Identify which cell holds the provided text, then report its (x, y) central coordinate. 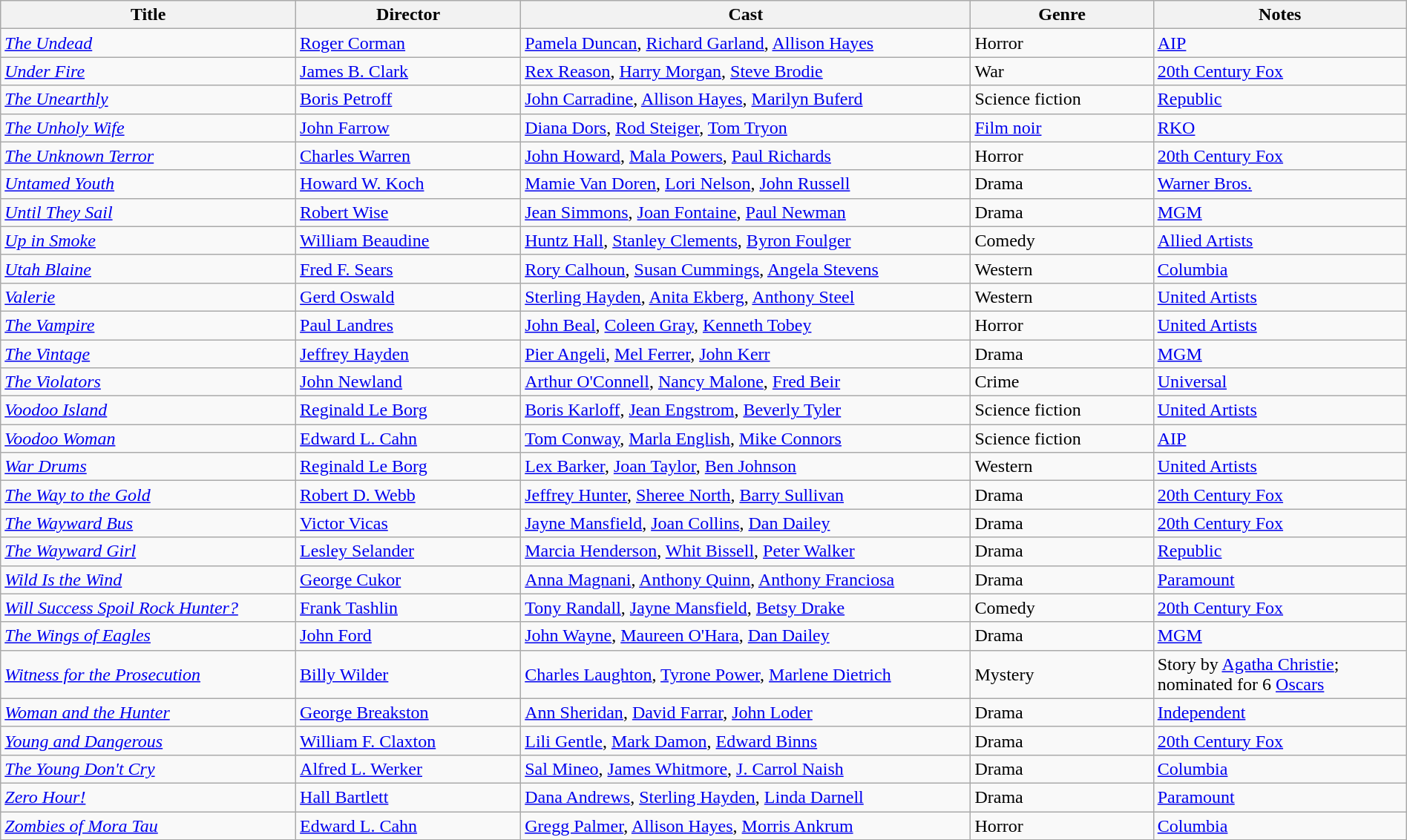
Story by Agatha Christie; nominated for 6 Oscars (1279, 674)
The Unholy Wife (148, 128)
Robert D. Webb (408, 495)
Ann Sheridan, David Farrar, John Loder (746, 712)
Pier Angeli, Mel Ferrer, John Kerr (746, 354)
Allied Artists (1279, 240)
Sal Mineo, James Whitmore, J. Carrol Naish (746, 769)
John Carradine, Allison Hayes, Marilyn Buferd (746, 99)
Mystery (1062, 674)
Mamie Van Doren, Lori Nelson, John Russell (746, 184)
William F. Claxton (408, 741)
Film noir (1062, 128)
Anna Magnani, Anthony Quinn, Anthony Franciosa (746, 580)
Paul Landres (408, 325)
John Howard, Mala Powers, Paul Richards (746, 156)
Until They Sail (148, 212)
Witness for the Prosecution (148, 674)
The Unearthly (148, 99)
Lesley Selander (408, 551)
John Newland (408, 382)
Lex Barker, Joan Taylor, Ben Johnson (746, 467)
James B. Clark (408, 71)
Jayne Mansfield, Joan Collins, Dan Dailey (746, 523)
Roger Corman (408, 43)
George Breakston (408, 712)
Dana Andrews, Sterling Hayden, Linda Darnell (746, 797)
Under Fire (148, 71)
Tony Randall, Jayne Mansfield, Betsy Drake (746, 608)
Tom Conway, Marla English, Mike Connors (746, 439)
John Farrow (408, 128)
Genre (1062, 15)
Howard W. Koch (408, 184)
War (1062, 71)
Young and Dangerous (148, 741)
Boris Petroff (408, 99)
Universal (1279, 382)
The Wings of Eagles (148, 636)
Hall Bartlett (408, 797)
Woman and the Hunter (148, 712)
Crime (1062, 382)
The Wayward Bus (148, 523)
Cast (746, 15)
Arthur O'Connell, Nancy Malone, Fred Beir (746, 382)
Rory Calhoun, Susan Cummings, Angela Stevens (746, 269)
Zombies of Mora Tau (148, 826)
Utah Blaine (148, 269)
Frank Tashlin (408, 608)
Huntz Hall, Stanley Clements, Byron Foulger (746, 240)
The Vampire (148, 325)
Boris Karloff, Jean Engstrom, Beverly Tyler (746, 410)
Pamela Duncan, Richard Garland, Allison Hayes (746, 43)
Rex Reason, Harry Morgan, Steve Brodie (746, 71)
Jean Simmons, Joan Fontaine, Paul Newman (746, 212)
Zero Hour! (148, 797)
Fred F. Sears (408, 269)
The Violators (148, 382)
Billy Wilder (408, 674)
Independent (1279, 712)
The Wayward Girl (148, 551)
Charles Warren (408, 156)
John Ford (408, 636)
The Vintage (148, 354)
Jeffrey Hayden (408, 354)
Gerd Oswald (408, 297)
Marcia Henderson, Whit Bissell, Peter Walker (746, 551)
Director (408, 15)
War Drums (148, 467)
Gregg Palmer, Allison Hayes, Morris Ankrum (746, 826)
Lili Gentle, Mark Damon, Edward Binns (746, 741)
Warner Bros. (1279, 184)
Untamed Youth (148, 184)
The Undead (148, 43)
George Cukor (408, 580)
The Young Don't Cry (148, 769)
RKO (1279, 128)
Voodoo Island (148, 410)
The Way to the Gold (148, 495)
The Unknown Terror (148, 156)
Victor Vicas (408, 523)
Valerie (148, 297)
Voodoo Woman (148, 439)
Will Success Spoil Rock Hunter? (148, 608)
William Beaudine (408, 240)
Charles Laughton, Tyrone Power, Marlene Dietrich (746, 674)
Alfred L. Werker (408, 769)
John Beal, Coleen Gray, Kenneth Tobey (746, 325)
Notes (1279, 15)
Jeffrey Hunter, Sheree North, Barry Sullivan (746, 495)
Diana Dors, Rod Steiger, Tom Tryon (746, 128)
Title (148, 15)
Up in Smoke (148, 240)
Wild Is the Wind (148, 580)
John Wayne, Maureen O'Hara, Dan Dailey (746, 636)
Robert Wise (408, 212)
Sterling Hayden, Anita Ekberg, Anthony Steel (746, 297)
